Locate the cell with the specified text and output its [X, Y] center coordinate. 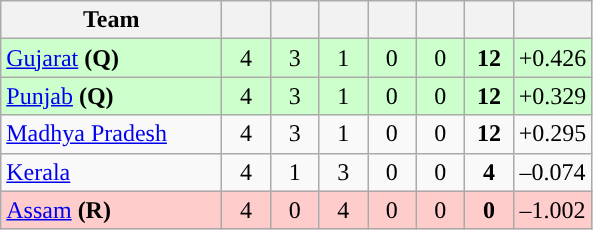
Kerala [112, 172]
Gujarat (Q) [112, 58]
+0.295 [552, 134]
–1.002 [552, 210]
Assam (R) [112, 210]
–0.074 [552, 172]
Punjab (Q) [112, 96]
+0.426 [552, 58]
Team [112, 20]
Madhya Pradesh [112, 134]
+0.329 [552, 96]
